Detect which cell encompasses the target text, then output its [X, Y] center coordinate. 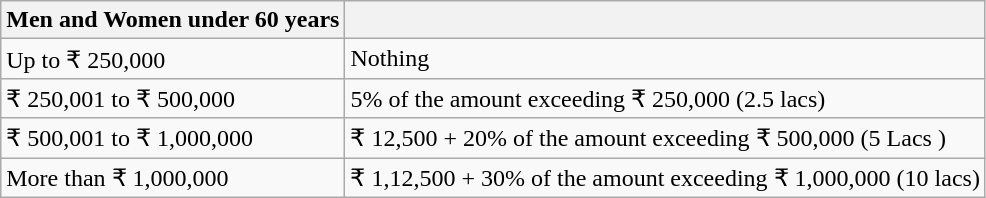
₹ 1,12,500 + 30% of the amount exceeding ₹ 1,000,000 (10 lacs) [665, 178]
More than ₹ 1,000,000 [173, 178]
Nothing [665, 59]
Up to ₹ 250,000 [173, 59]
₹ 500,001 to ₹ 1,000,000 [173, 138]
₹ 250,001 to ₹ 500,000 [173, 98]
Men and Women under 60 years [173, 20]
5% of the amount exceeding ₹ 250,000 (2.5 lacs) [665, 98]
₹ 12,500 + 20% of the amount exceeding ₹ 500,000 (5 Lacs ) [665, 138]
